Extract the [X, Y] coordinate from the center of the cell holding the provided text.  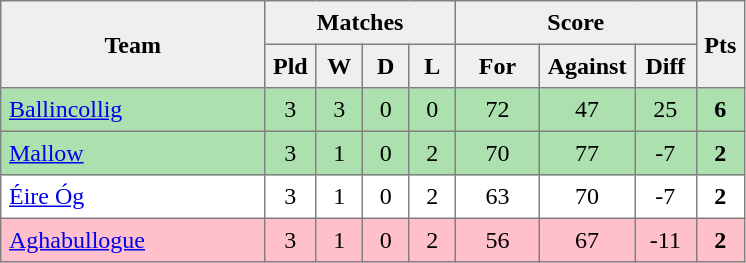
63 [497, 197]
Mallow [133, 153]
Team [133, 44]
W [339, 66]
72 [497, 110]
Pld [290, 66]
25 [666, 110]
6 [720, 110]
77 [586, 153]
Ballincollig [133, 110]
D [385, 66]
Score [576, 23]
Pts [720, 44]
L [432, 66]
For [497, 66]
56 [497, 240]
67 [586, 240]
-11 [666, 240]
Matches [360, 23]
Éire Óg [133, 197]
47 [586, 110]
Aghabullogue [133, 240]
Diff [666, 66]
Against [586, 66]
